Output the (x, y) coordinate of the center of the cell containing the given text.  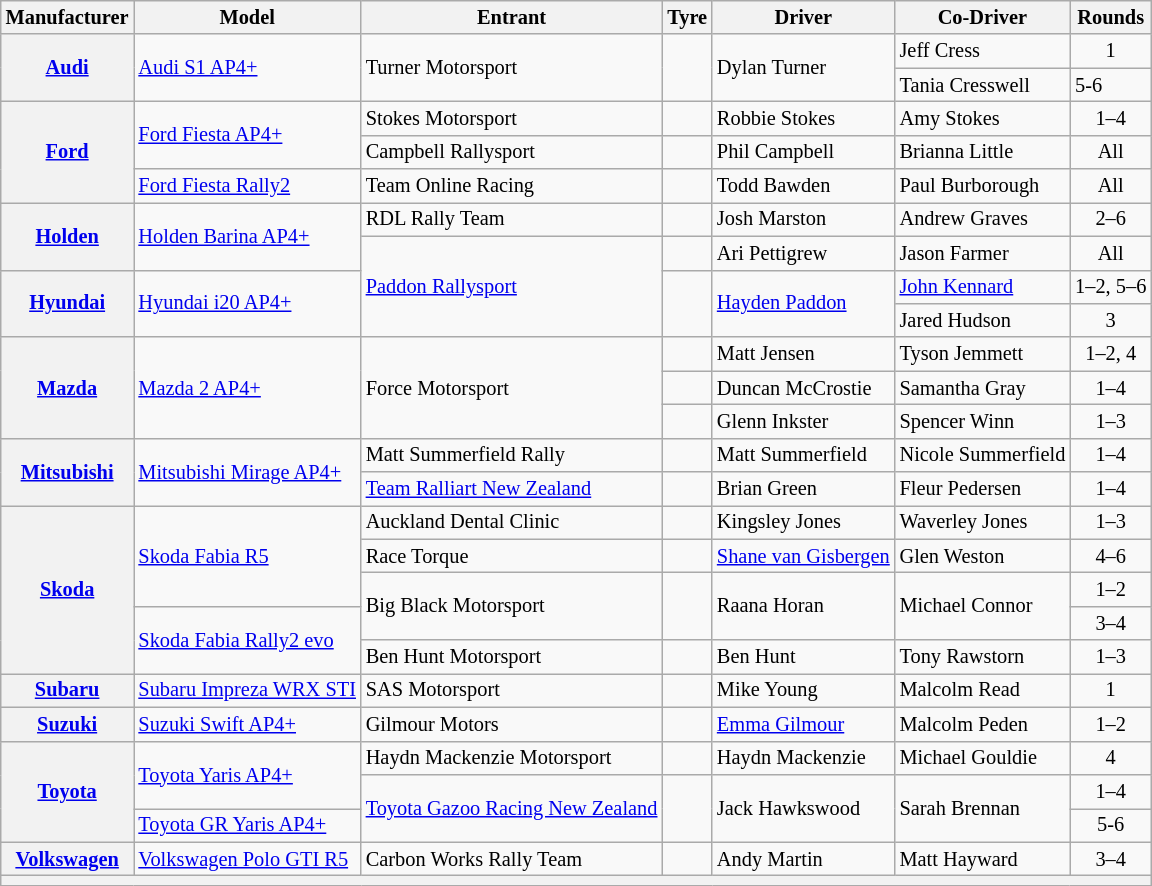
4 (1110, 758)
Raana Horan (804, 606)
Entrant (512, 17)
Fleur Pedersen (983, 489)
Volkswagen Polo GTI R5 (248, 859)
Ben Hunt Motorsport (512, 657)
Waverley Jones (983, 522)
Hayden Paddon (804, 304)
Robbie Stokes (804, 118)
Model (248, 17)
Haydn Mackenzie (804, 758)
Hyundai (68, 304)
Michael Gouldie (983, 758)
Team Ralliart New Zealand (512, 489)
Tony Rawstorn (983, 657)
Andy Martin (804, 859)
RDL Rally Team (512, 219)
Audi (68, 68)
Tania Cresswell (983, 85)
Jason Farmer (983, 253)
Spencer Winn (983, 421)
Jared Hudson (983, 320)
1–2, 4 (1110, 354)
Volkswagen (68, 859)
SAS Motorsport (512, 690)
Rounds (1110, 17)
Suzuki (68, 724)
Nicole Summerfield (983, 455)
Mitsubishi (68, 472)
John Kennard (983, 287)
Matt Summerfield (804, 455)
Carbon Works Rally Team (512, 859)
Matt Summerfield Rally (512, 455)
Malcolm Read (983, 690)
Hyundai i20 AP4+ (248, 304)
Michael Connor (983, 606)
Paul Burborough (983, 186)
Race Torque (512, 556)
Todd Bawden (804, 186)
Holden (68, 236)
Kingsley Jones (804, 522)
Phil Campbell (804, 152)
Brian Green (804, 489)
Glen Weston (983, 556)
Haydn Mackenzie Motorsport (512, 758)
Mazda (68, 388)
Glenn Inkster (804, 421)
Sarah Brennan (983, 808)
Subaru Impreza WRX STI (248, 690)
Toyota GR Yaris AP4+ (248, 825)
Shane van Gisbergen (804, 556)
Dylan Turner (804, 68)
2–6 (1110, 219)
Big Black Motorsport (512, 606)
Turner Motorsport (512, 68)
Matt Jensen (804, 354)
Paddon Rallysport (512, 286)
Manufacturer (68, 17)
Mitsubishi Mirage AP4+ (248, 472)
Mike Young (804, 690)
Audi S1 AP4+ (248, 68)
Samantha Gray (983, 388)
Auckland Dental Clinic (512, 522)
Holden Barina AP4+ (248, 236)
Tyre (687, 17)
Suzuki Swift AP4+ (248, 724)
Skoda Fabia R5 (248, 556)
Stokes Motorsport (512, 118)
Amy Stokes (983, 118)
Ford Fiesta Rally2 (248, 186)
Jeff Cress (983, 51)
Ford Fiesta AP4+ (248, 134)
Malcolm Peden (983, 724)
Co-Driver (983, 17)
Team Online Racing (512, 186)
3 (1110, 320)
Ari Pettigrew (804, 253)
Force Motorsport (512, 388)
Campbell Rallysport (512, 152)
Mazda 2 AP4+ (248, 388)
Ben Hunt (804, 657)
Toyota Gazoo Racing New Zealand (512, 808)
Toyota (68, 792)
Tyson Jemmett (983, 354)
Josh Marston (804, 219)
Driver (804, 17)
4–6 (1110, 556)
Jack Hawkswood (804, 808)
Ford (68, 152)
Gilmour Motors (512, 724)
Skoda (68, 589)
Andrew Graves (983, 219)
Duncan McCrostie (804, 388)
Brianna Little (983, 152)
Toyota Yaris AP4+ (248, 774)
Matt Hayward (983, 859)
Skoda Fabia Rally2 evo (248, 640)
Emma Gilmour (804, 724)
1–2, 5–6 (1110, 287)
Subaru (68, 690)
